Capture the cell that displays the provided text and extract its [x, y] central coordinate. 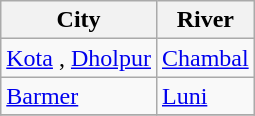
River [205, 20]
Kota , Dholpur [79, 58]
City [79, 20]
Chambal [205, 58]
Barmer [79, 96]
Luni [205, 96]
